Return the [x, y] coordinate for the center point of the cell that contains the specified text.  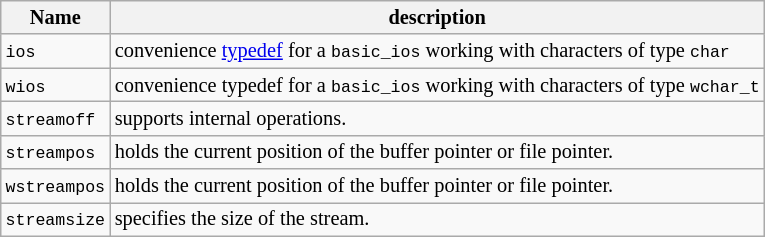
Name [56, 17]
ios [56, 51]
convenience typedef for a basic_ios working with characters of type char [438, 51]
streamsize [56, 219]
streamoff [56, 118]
convenience typedef for a basic_ios working with characters of type wchar_t [438, 85]
wios [56, 85]
wstreampos [56, 186]
specifies the size of the stream. [438, 219]
description [438, 17]
streampos [56, 152]
supports internal operations. [438, 118]
